Detect which cell encompasses the target text, then output its [X, Y] center coordinate. 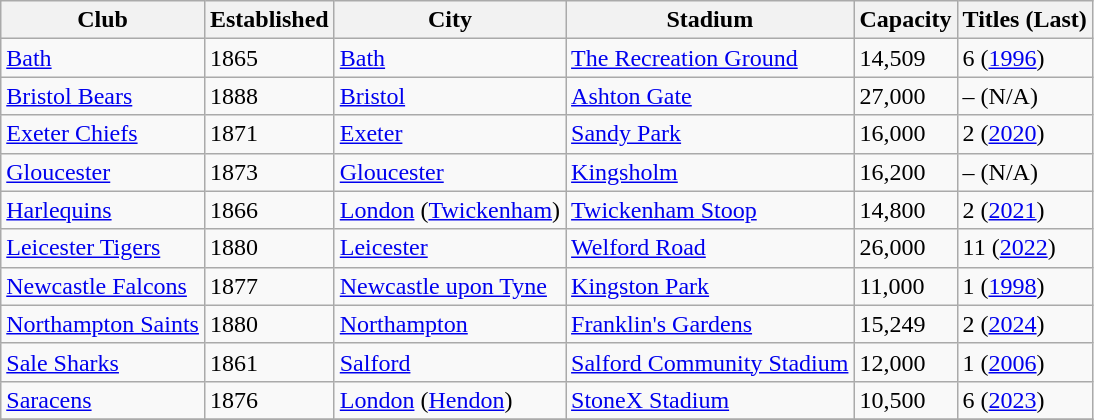
Bristol Bears [103, 96]
London (Twickenham) [450, 210]
Sale Sharks [103, 362]
Exeter [450, 134]
2 (2020) [1024, 134]
2 (2021) [1024, 210]
Welford Road [710, 248]
1871 [269, 134]
Stadium [710, 20]
1 (1998) [1024, 286]
Established [269, 20]
26,000 [906, 248]
2 (2024) [1024, 324]
1861 [269, 362]
6 (1996) [1024, 58]
11,000 [906, 286]
Northampton Saints [103, 324]
Saracens [103, 400]
Harlequins [103, 210]
Newcastle Falcons [103, 286]
Twickenham Stoop [710, 210]
Franklin's Gardens [710, 324]
Bristol [450, 96]
14,509 [906, 58]
16,200 [906, 172]
Ashton Gate [710, 96]
Sandy Park [710, 134]
11 (2022) [1024, 248]
City [450, 20]
Titles (Last) [1024, 20]
1 (2006) [1024, 362]
Kingsholm [710, 172]
London (Hendon) [450, 400]
1873 [269, 172]
Leicester [450, 248]
1888 [269, 96]
Northampton [450, 324]
27,000 [906, 96]
1876 [269, 400]
Club [103, 20]
6 (2023) [1024, 400]
Leicester Tigers [103, 248]
16,000 [906, 134]
Capacity [906, 20]
Salford [450, 362]
12,000 [906, 362]
Kingston Park [710, 286]
14,800 [906, 210]
Exeter Chiefs [103, 134]
10,500 [906, 400]
Newcastle upon Tyne [450, 286]
15,249 [906, 324]
Salford Community Stadium [710, 362]
StoneX Stadium [710, 400]
1865 [269, 58]
1866 [269, 210]
1877 [269, 286]
The Recreation Ground [710, 58]
